Output the [X, Y] coordinate of the center of the cell containing the given text.  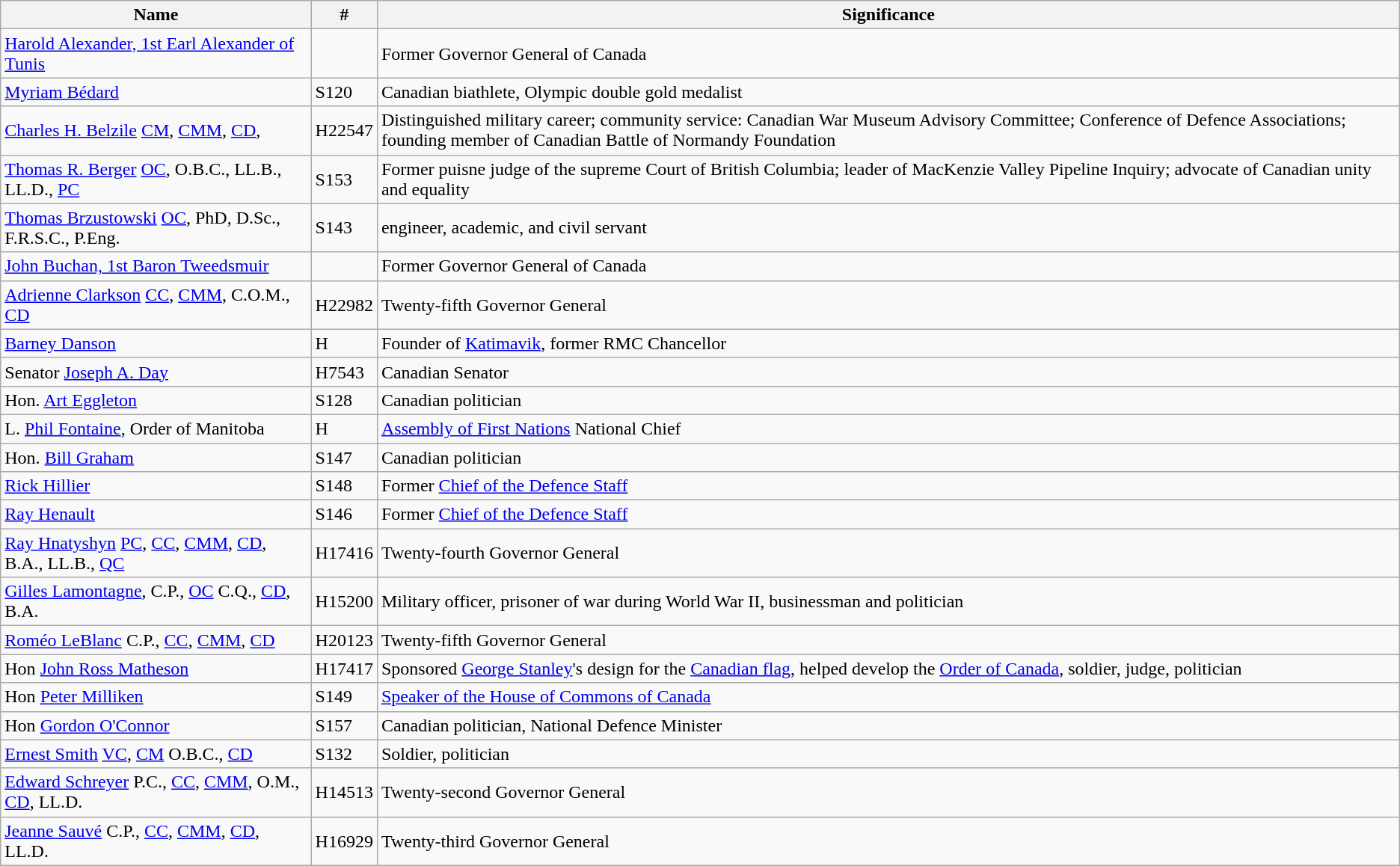
L. Phil Fontaine, Order of Manitoba [156, 429]
Soldier, politician [888, 754]
S148 [344, 486]
Adrienne Clarkson CC, CMM, C.O.M., CD [156, 305]
Rick Hillier [156, 486]
Canadian biathlete, Olympic double gold medalist [888, 92]
Canadian Senator [888, 372]
H22547 [344, 130]
Ray Hnatyshyn PC, CC, CMM, CD, B.A., LL.B., QC [156, 553]
Gilles Lamontagne, C.P., OC C.Q., CD, B.A. [156, 601]
H17416 [344, 553]
Jeanne Sauvé C.P., CC, CMM, CD, LL.D. [156, 841]
Former puisne judge of the supreme Court of British Columbia; leader of MacKenzie Valley Pipeline Inquiry; advocate of Canadian unity and equality [888, 179]
Charles H. Belzile CM, CMM, CD, [156, 130]
Twenty-third Governor General [888, 841]
Name [156, 15]
H20123 [344, 640]
Hon. Bill Graham [156, 457]
Speaker of the House of Commons of Canada [888, 697]
Hon John Ross Matheson [156, 669]
Harold Alexander, 1st Earl Alexander of Tunis [156, 54]
Assembly of First Nations National Chief [888, 429]
S143 [344, 227]
Thomas R. Berger OC, O.B.C., LL.B., LL.D., PC [156, 179]
Hon Peter Milliken [156, 697]
S149 [344, 697]
Canadian politician, National Defence Minister [888, 725]
Barney Danson [156, 343]
Thomas Brzustowski OC, PhD, D.Sc., F.R.S.C., P.Eng. [156, 227]
Edward Schreyer P.C., CC, CMM, O.M., CD, LL.D. [156, 793]
Myriam Bédard [156, 92]
H14513 [344, 793]
Twenty-fourth Governor General [888, 553]
Ernest Smith VC, CM O.B.C., CD [156, 754]
S147 [344, 457]
Significance [888, 15]
S146 [344, 515]
S157 [344, 725]
Roméo LeBlanc C.P., CC, CMM, CD [156, 640]
Twenty-second Governor General [888, 793]
H7543 [344, 372]
engineer, academic, and civil servant [888, 227]
H17417 [344, 669]
Senator Joseph A. Day [156, 372]
Ray Henault [156, 515]
H15200 [344, 601]
S120 [344, 92]
S128 [344, 400]
John Buchan, 1st Baron Tweedsmuir [156, 266]
S132 [344, 754]
Hon Gordon O'Connor [156, 725]
# [344, 15]
Military officer, prisoner of war during World War II, businessman and politician [888, 601]
Founder of Katimavik, former RMC Chancellor [888, 343]
H22982 [344, 305]
S153 [344, 179]
H16929 [344, 841]
Sponsored George Stanley's design for the Canadian flag, helped develop the Order of Canada, soldier, judge, politician [888, 669]
Hon. Art Eggleton [156, 400]
